Scan for the cell matching the given text and deliver its (X, Y) coordinate at center. 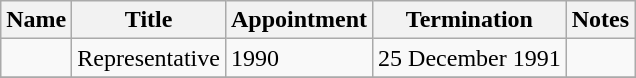
Termination (470, 20)
Representative (149, 58)
Name (36, 20)
25 December 1991 (470, 58)
Title (149, 20)
Appointment (298, 20)
1990 (298, 58)
Notes (600, 20)
